Scan for the cell matching the given text and deliver its [x, y] coordinate at center. 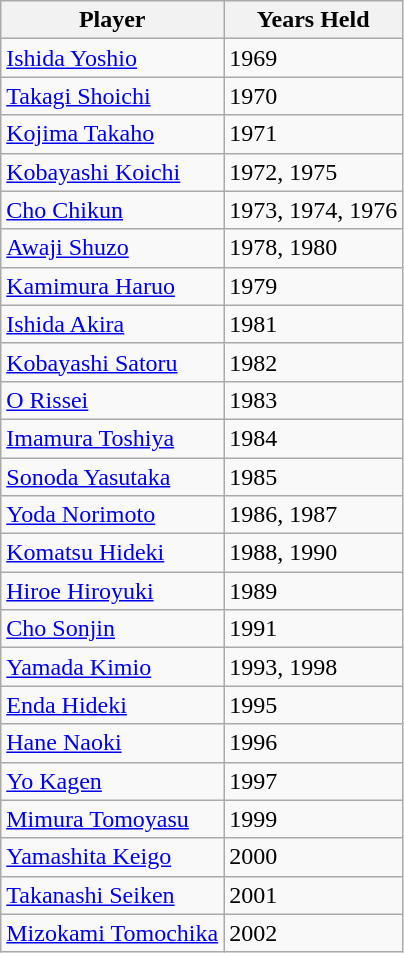
Ishida Yoshio [112, 58]
Yamashita Keigo [112, 857]
1985 [314, 477]
Years Held [314, 20]
Cho Sonjin [112, 629]
Sonoda Yasutaka [112, 477]
1978, 1980 [314, 248]
2001 [314, 895]
1970 [314, 96]
O Rissei [112, 400]
Ishida Akira [112, 324]
Kamimura Haruo [112, 286]
Awaji Shuzo [112, 248]
Komatsu Hideki [112, 553]
1986, 1987 [314, 515]
2002 [314, 933]
Hane Naoki [112, 743]
1979 [314, 286]
1973, 1974, 1976 [314, 210]
Hiroe Hiroyuki [112, 591]
Yamada Kimio [112, 667]
Cho Chikun [112, 210]
1981 [314, 324]
Imamura Toshiya [112, 438]
Mimura Tomoyasu [112, 819]
1983 [314, 400]
1969 [314, 58]
2000 [314, 857]
1971 [314, 134]
Player [112, 20]
Takagi Shoichi [112, 96]
Enda Hideki [112, 705]
Kobayashi Satoru [112, 362]
1988, 1990 [314, 553]
1984 [314, 438]
1982 [314, 362]
1972, 1975 [314, 172]
Kobayashi Koichi [112, 172]
Yoda Norimoto [112, 515]
Kojima Takaho [112, 134]
1997 [314, 781]
1991 [314, 629]
1989 [314, 591]
Yo Kagen [112, 781]
1996 [314, 743]
Takanashi Seiken [112, 895]
Mizokami Tomochika [112, 933]
1999 [314, 819]
1993, 1998 [314, 667]
1995 [314, 705]
